Identify which cell holds the provided text, then report its [X, Y] central coordinate. 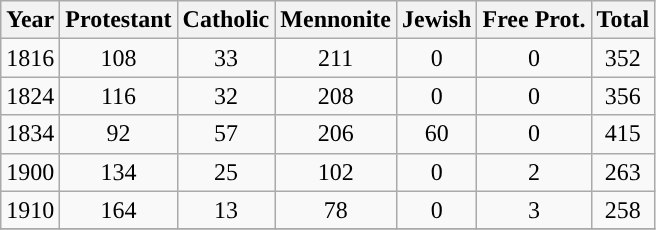
57 [226, 134]
1900 [30, 172]
60 [437, 134]
78 [336, 210]
13 [226, 210]
Protestant [118, 20]
25 [226, 172]
1910 [30, 210]
Free Prot. [534, 20]
206 [336, 134]
2 [534, 172]
Jewish [437, 20]
102 [336, 172]
258 [623, 210]
352 [623, 58]
1834 [30, 134]
108 [118, 58]
1816 [30, 58]
3 [534, 210]
32 [226, 96]
263 [623, 172]
Catholic [226, 20]
1824 [30, 96]
164 [118, 210]
134 [118, 172]
Year [30, 20]
Mennonite [336, 20]
211 [336, 58]
208 [336, 96]
92 [118, 134]
116 [118, 96]
415 [623, 134]
33 [226, 58]
Total [623, 20]
356 [623, 96]
